Locate the cell with the specified text and output its (x, y) center coordinate. 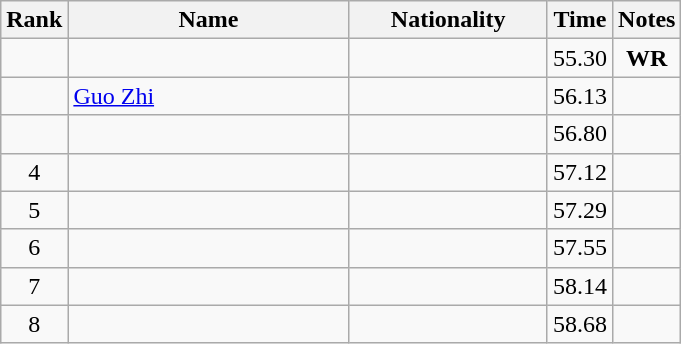
Guo Zhi (208, 96)
Name (208, 20)
56.80 (580, 134)
58.14 (580, 286)
6 (34, 248)
55.30 (580, 58)
Time (580, 20)
7 (34, 286)
WR (647, 58)
57.55 (580, 248)
8 (34, 324)
57.12 (580, 172)
5 (34, 210)
Rank (34, 20)
57.29 (580, 210)
Nationality (448, 20)
4 (34, 172)
58.68 (580, 324)
56.13 (580, 96)
Notes (647, 20)
